Scan for the cell matching the given text and deliver its (x, y) coordinate at center. 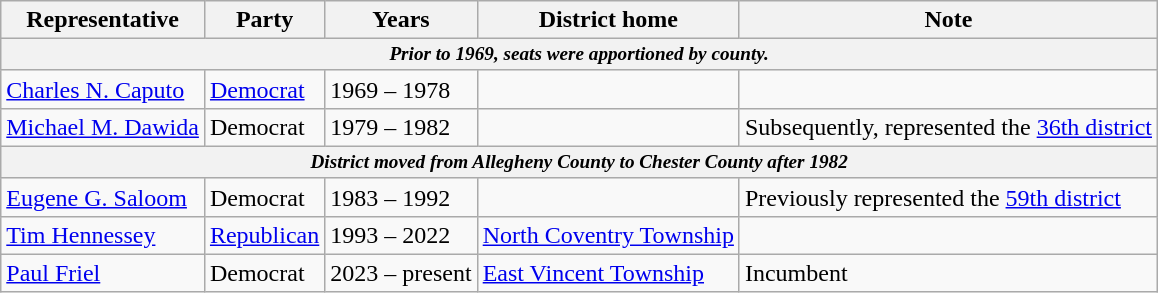
Charles N. Caputo (103, 89)
1979 – 1982 (401, 128)
1983 – 1992 (401, 197)
Tim Hennessey (103, 235)
Note (948, 20)
North Coventry Township (608, 235)
Representative (103, 20)
Prior to 1969, seats were apportioned by county. (580, 55)
1969 – 1978 (401, 89)
Republican (264, 235)
District home (608, 20)
2023 – present (401, 273)
Michael M. Dawida (103, 128)
Incumbent (948, 273)
East Vincent Township (608, 273)
District moved from Allegheny County to Chester County after 1982 (580, 163)
Subsequently, represented the 36th district (948, 128)
Years (401, 20)
Party (264, 20)
Previously represented the 59th district (948, 197)
Eugene G. Saloom (103, 197)
1993 – 2022 (401, 235)
Paul Friel (103, 273)
